Search for the cell housing the specified text and yield its (x, y) center coordinate. 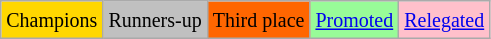
Third place (258, 20)
Relegated (444, 20)
Champions (52, 20)
Promoted (354, 20)
Runners-up (155, 20)
